Search for the cell housing the specified text and yield its (X, Y) center coordinate. 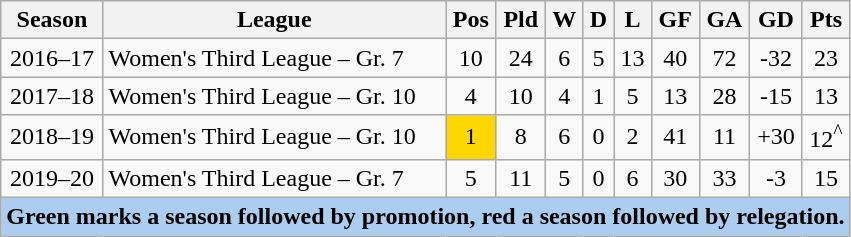
40 (675, 58)
Pts (826, 20)
W (564, 20)
League (274, 20)
Green marks a season followed by promotion, red a season followed by relegation. (426, 217)
24 (520, 58)
2016–17 (52, 58)
41 (675, 138)
23 (826, 58)
33 (724, 178)
GF (675, 20)
-15 (776, 96)
-32 (776, 58)
GA (724, 20)
15 (826, 178)
30 (675, 178)
Pos (472, 20)
Season (52, 20)
8 (520, 138)
2017–18 (52, 96)
72 (724, 58)
2018–19 (52, 138)
L (633, 20)
-3 (776, 178)
2 (633, 138)
Pld (520, 20)
D (598, 20)
+30 (776, 138)
2019–20 (52, 178)
28 (724, 96)
GD (776, 20)
12^ (826, 138)
